Detect which cell encompasses the target text, then output its (X, Y) center coordinate. 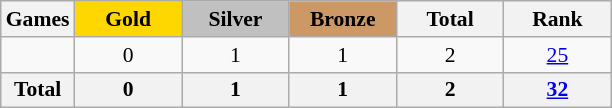
32 (558, 90)
Silver (236, 19)
Bronze (342, 19)
Gold (128, 19)
Games (38, 19)
25 (558, 55)
Rank (558, 19)
